For the text-containing cell, return its midpoint in [x, y] coordinate format. 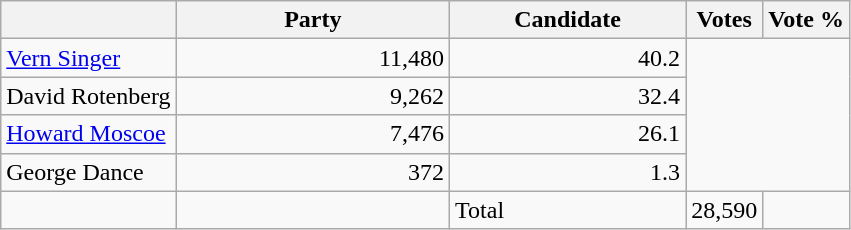
Vote % [806, 20]
9,262 [313, 96]
7,476 [313, 134]
David Rotenberg [88, 96]
26.1 [568, 134]
40.2 [568, 58]
28,590 [724, 210]
11,480 [313, 58]
372 [313, 172]
Votes [724, 20]
Vern Singer [88, 58]
Candidate [568, 20]
32.4 [568, 96]
Total [568, 210]
Party [313, 20]
George Dance [88, 172]
Howard Moscoe [88, 134]
1.3 [568, 172]
